Provide the [X, Y] coordinate of the cell's center where the given text is located.  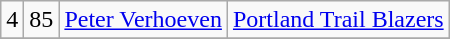
85 [42, 20]
Portland Trail Blazers [338, 20]
4 [12, 20]
Peter Verhoeven [144, 20]
